Provide the (x, y) coordinate of the cell's center where the given text is located.  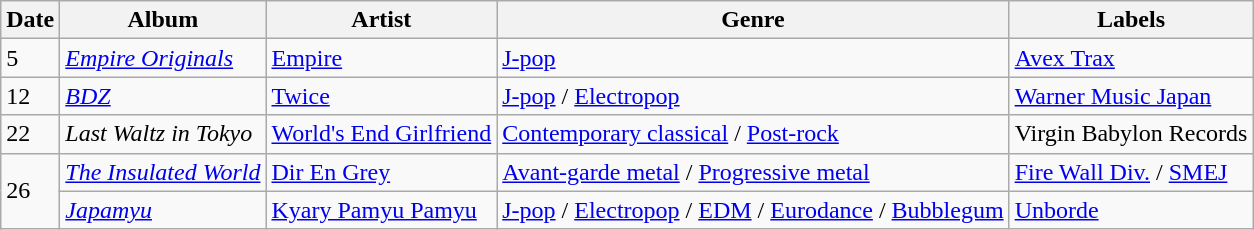
Genre (753, 20)
Labels (1131, 20)
J-pop / Electropop / EDM / Eurodance / Bubblegum (753, 210)
Kyary Pamyu Pamyu (382, 210)
BDZ (163, 96)
Warner Music Japan (1131, 96)
Last Waltz in Tokyo (163, 134)
Empire Originals (163, 58)
Album (163, 20)
Dir En Grey (382, 172)
Empire (382, 58)
12 (30, 96)
J-pop / Electropop (753, 96)
The Insulated World (163, 172)
World's End Girlfriend (382, 134)
J-pop (753, 58)
Contemporary classical / Post-rock (753, 134)
5 (30, 58)
Virgin Babylon Records (1131, 134)
Unborde (1131, 210)
Avex Trax (1131, 58)
Date (30, 20)
22 (30, 134)
Avant-garde metal / Progressive metal (753, 172)
Japamyu (163, 210)
Fire Wall Div. / SMEJ (1131, 172)
26 (30, 191)
Twice (382, 96)
Artist (382, 20)
